Pinpoint the cell where the given text exists, returning its [X, Y] midpoint coordinate. 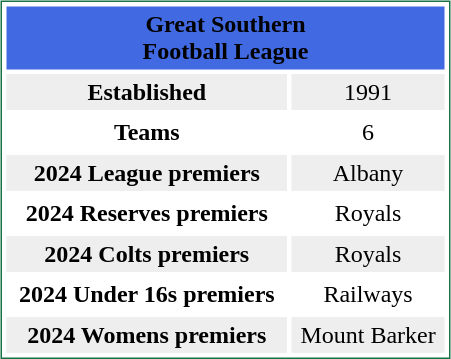
6 [368, 132]
2024 Reserves premiers [146, 214]
2024 League premiers [146, 173]
Teams [146, 132]
Established [146, 92]
2024 Under 16s premiers [146, 294]
2024 Womens premiers [146, 335]
1991 [368, 92]
Albany [368, 173]
Mount Barker [368, 335]
2024 Colts premiers [146, 254]
Great SouthernFootball League [225, 38]
Railways [368, 294]
